Output the [x, y] coordinate of the center of the cell containing the given text.  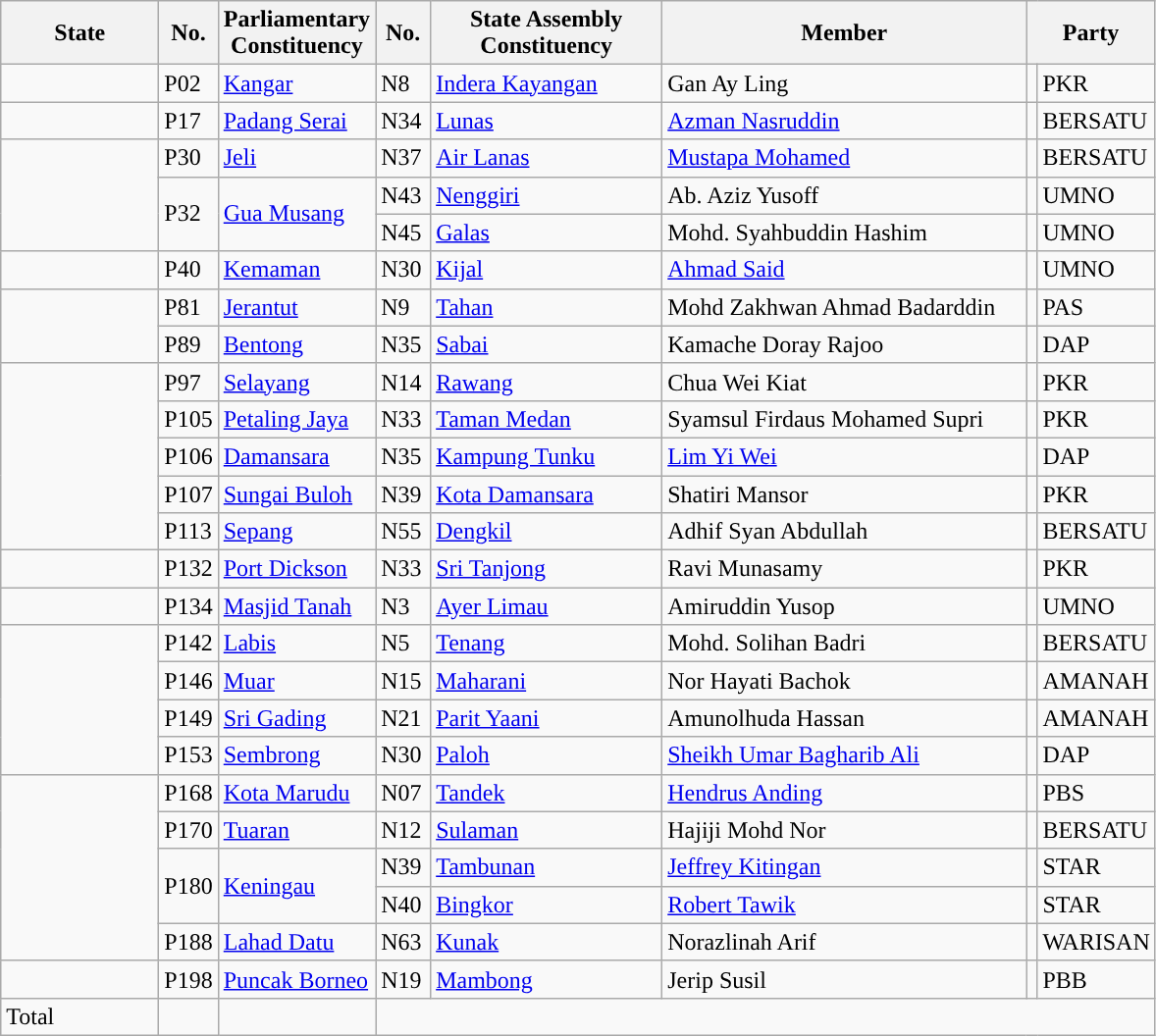
Kampung Tunku [547, 456]
Kota Marudu [296, 793]
P30 [188, 158]
Petaling Jaya [296, 419]
N55 [403, 532]
P106 [188, 456]
Ayer Limau [547, 606]
N15 [403, 681]
P153 [188, 755]
State [80, 33]
Mustapa Mohamed [844, 158]
Bentong [296, 344]
Adhif Syan Abdullah [844, 532]
P168 [188, 793]
Lunas [547, 121]
Tuaran [296, 830]
Mohd Zakhwan Ahmad Badarddin [844, 307]
PBS [1096, 793]
N37 [403, 158]
P132 [188, 569]
N63 [403, 942]
P97 [188, 382]
Sri Gading [296, 718]
Total [80, 1016]
P40 [188, 270]
N34 [403, 121]
Lahad Datu [296, 942]
Sulaman [547, 830]
Parit Yaani [547, 718]
N14 [403, 382]
Puncak Borneo [296, 979]
Air Lanas [547, 158]
ParliamentaryConstituency [296, 33]
Taman Medan [547, 419]
Lim Yi Wei [844, 456]
Nor Hayati Bachok [844, 681]
Tahan [547, 307]
P89 [188, 344]
Ab. Aziz Yusoff [844, 195]
Labis [296, 644]
Bingkor [547, 905]
Mohd. Solihan Badri [844, 644]
State Assembly Constituency [547, 33]
P149 [188, 718]
Azman Nasruddin [844, 121]
P142 [188, 644]
N5 [403, 644]
Tenang [547, 644]
Amiruddin Yusop [844, 606]
P146 [188, 681]
P180 [188, 886]
Party [1091, 33]
Galas [547, 233]
Jerip Susil [844, 979]
Tambunan [547, 867]
Robert Tawik [844, 905]
PBB [1096, 979]
P32 [188, 214]
N21 [403, 718]
Muar [296, 681]
N8 [403, 83]
Ahmad Said [844, 270]
Selayang [296, 382]
Mohd. Syahbuddin Hashim [844, 233]
Kangar [296, 83]
Port Dickson [296, 569]
P81 [188, 307]
N3 [403, 606]
Kota Damansara [547, 493]
P188 [188, 942]
Member [844, 33]
Hajiji Mohd Nor [844, 830]
P170 [188, 830]
N45 [403, 233]
Padang Serai [296, 121]
Sungai Buloh [296, 493]
Masjid Tanah [296, 606]
Damansara [296, 456]
Sri Tanjong [547, 569]
Sabai [547, 344]
P134 [188, 606]
Norazlinah Arif [844, 942]
P198 [188, 979]
Kunak [547, 942]
Tandek [547, 793]
Jeffrey Kitingan [844, 867]
N43 [403, 195]
N07 [403, 793]
Sheikh Umar Bagharib Ali [844, 755]
Paloh [547, 755]
Dengkil [547, 532]
P113 [188, 532]
P17 [188, 121]
WARISAN [1096, 942]
Jerantut [296, 307]
N19 [403, 979]
Rawang [547, 382]
N9 [403, 307]
Kemaman [296, 270]
Keningau [296, 886]
N12 [403, 830]
Indera Kayangan [547, 83]
Nenggiri [547, 195]
Maharani [547, 681]
Sepang [296, 532]
Jeli [296, 158]
Kamache Doray Rajoo [844, 344]
Ravi Munasamy [844, 569]
P105 [188, 419]
Gua Musang [296, 214]
Kijal [547, 270]
Hendrus Anding [844, 793]
Chua Wei Kiat [844, 382]
P02 [188, 83]
Mambong [547, 979]
Amunolhuda Hassan [844, 718]
P107 [188, 493]
N40 [403, 905]
Shatiri Mansor [844, 493]
Syamsul Firdaus Mohamed Supri [844, 419]
Sembrong [296, 755]
Gan Ay Ling [844, 83]
PAS [1096, 307]
